From the cell containing the given text, extract its center point as (X, Y) coordinate. 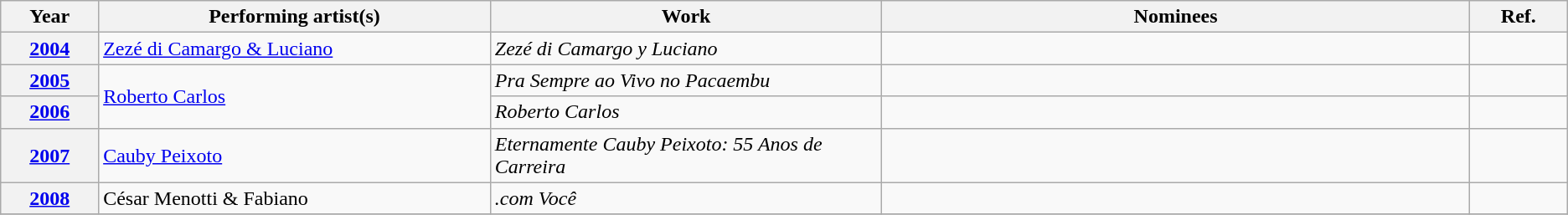
Cauby Peixoto (295, 156)
Year (50, 17)
Zezé di Camargo y Luciano (686, 49)
Zezé di Camargo & Luciano (295, 49)
2006 (50, 112)
2005 (50, 80)
Performing artist(s) (295, 17)
2004 (50, 49)
2008 (50, 198)
Ref. (1518, 17)
Work (686, 17)
.com Você (686, 198)
2007 (50, 156)
César Menotti & Fabiano (295, 198)
Nominees (1176, 17)
Pra Sempre ao Vivo no Pacaembu (686, 80)
Eternamente Cauby Peixoto: 55 Anos de Carreira (686, 156)
